Return [X, Y] of the center of cell containing provided text 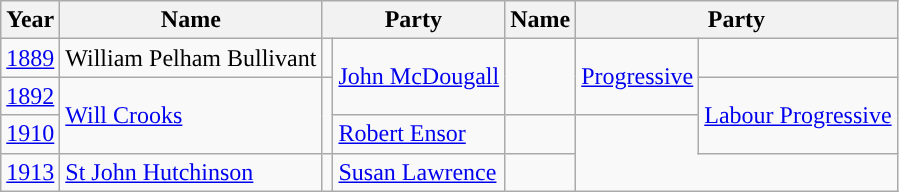
St John Hutchinson [191, 172]
Will Crooks [191, 115]
Labour Progressive [798, 115]
1889 [30, 58]
1892 [30, 96]
1910 [30, 134]
John McDougall [419, 77]
1913 [30, 172]
Year [30, 20]
Robert Ensor [419, 134]
William Pelham Bullivant [191, 58]
Susan Lawrence [419, 172]
Progressive [638, 77]
